From the cell containing the given text, extract its center point as [X, Y] coordinate. 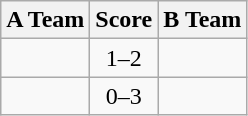
1–2 [124, 58]
A Team [46, 20]
B Team [202, 20]
0–3 [124, 96]
Score [124, 20]
